Locate the cell with the specified text and output its (x, y) center coordinate. 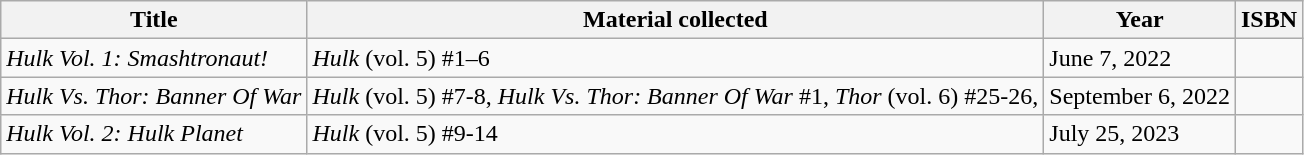
Hulk (vol. 5) #7-8, Hulk Vs. Thor: Banner Of War #1, Thor (vol. 6) #25-26, (676, 96)
ISBN (1268, 20)
Hulk Vs. Thor: Banner Of War (154, 96)
Title (154, 20)
June 7, 2022 (1140, 58)
Hulk (vol. 5) #1–6 (676, 58)
July 25, 2023 (1140, 134)
Material collected (676, 20)
Hulk (vol. 5) #9-14 (676, 134)
Hulk Vol. 1: Smashtronaut! (154, 58)
Year (1140, 20)
September 6, 2022 (1140, 96)
Hulk Vol. 2: Hulk Planet (154, 134)
